Return the (x, y) coordinate for the center point of the cell that contains the specified text.  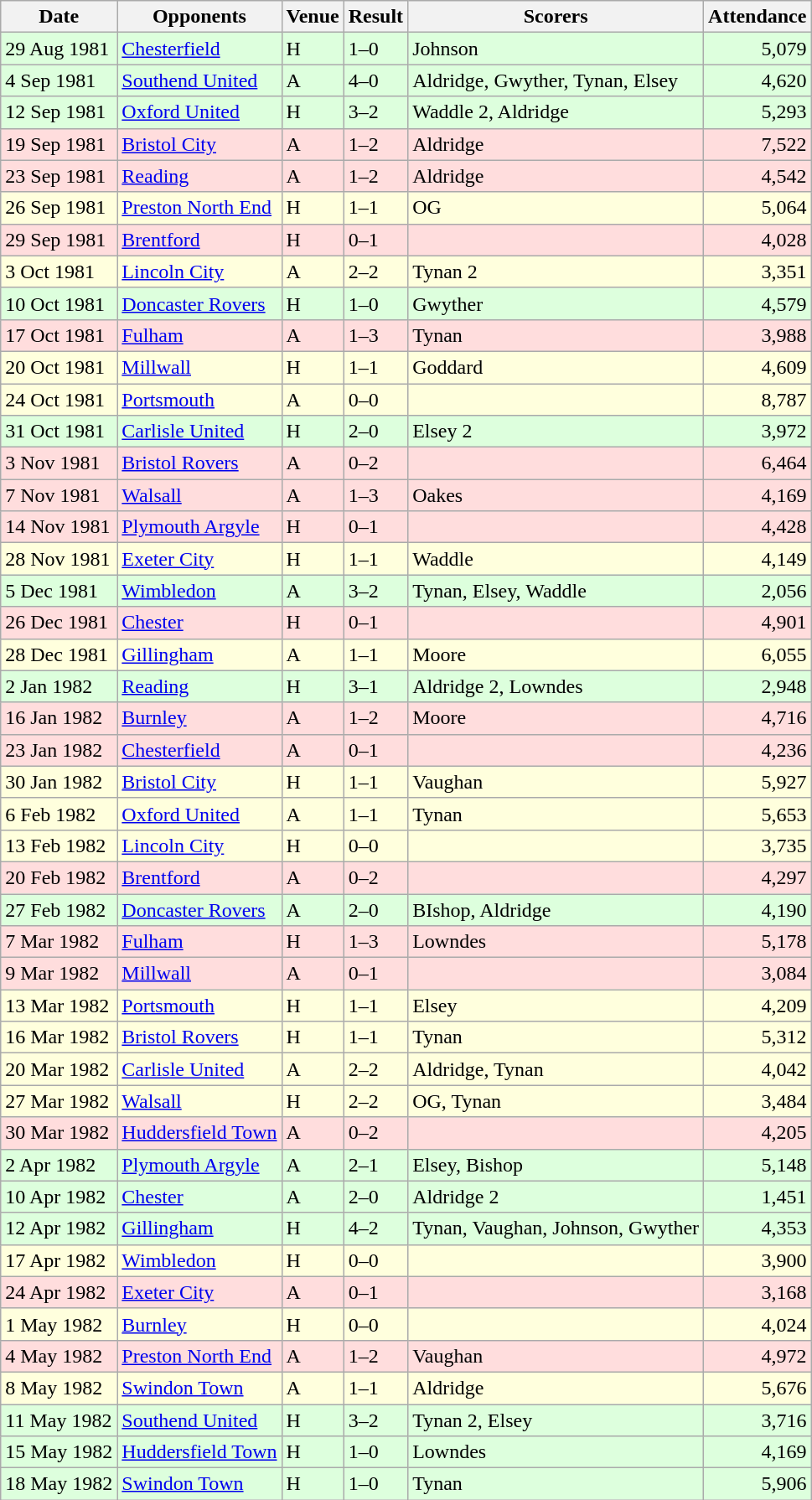
31 Oct 1981 (59, 432)
13 Feb 1982 (59, 846)
Tynan 2 (556, 272)
7 Nov 1981 (59, 495)
18 May 1982 (59, 1484)
30 Jan 1982 (59, 782)
4,297 (758, 877)
OG (556, 208)
4,024 (758, 1324)
1 May 1982 (59, 1324)
4,353 (758, 1228)
Venue (313, 17)
Johnson (556, 49)
10 Apr 1982 (59, 1197)
19 Sep 1981 (59, 144)
13 Mar 1982 (59, 1006)
12 Sep 1981 (59, 112)
5,676 (758, 1388)
15 May 1982 (59, 1452)
5,293 (758, 112)
3,972 (758, 432)
Tynan, Vaughan, Johnson, Gwyther (556, 1228)
OG, Tynan (556, 1101)
4,028 (758, 240)
Waddle 2, Aldridge (556, 112)
4–2 (375, 1228)
Elsey, Bishop (556, 1165)
3,735 (758, 846)
28 Nov 1981 (59, 559)
6 Feb 1982 (59, 814)
27 Mar 1982 (59, 1101)
Goddard (556, 367)
4,901 (758, 623)
Gwyther (556, 303)
4,042 (758, 1069)
4,205 (758, 1133)
Aldridge 2, Lowndes (556, 686)
3 Oct 1981 (59, 272)
12 Apr 1982 (59, 1228)
27 Feb 1982 (59, 909)
7 Mar 1982 (59, 942)
24 Apr 1982 (59, 1292)
26 Dec 1981 (59, 623)
4–0 (375, 80)
4,190 (758, 909)
5 Dec 1981 (59, 591)
17 Apr 1982 (59, 1260)
20 Oct 1981 (59, 367)
Tynan 2, Elsey (556, 1420)
16 Jan 1982 (59, 718)
16 Mar 1982 (59, 1037)
5,927 (758, 782)
4 May 1982 (59, 1356)
5,178 (758, 942)
7,522 (758, 144)
3,900 (758, 1260)
9 Mar 1982 (59, 974)
3,484 (758, 1101)
10 Oct 1981 (59, 303)
Result (375, 17)
Elsey 2 (556, 432)
Opponents (199, 17)
4,579 (758, 303)
23 Sep 1981 (59, 176)
Attendance (758, 17)
20 Feb 1982 (59, 877)
14 Nov 1981 (59, 527)
28 Dec 1981 (59, 654)
4,542 (758, 176)
2,948 (758, 686)
30 Mar 1982 (59, 1133)
BIshop, Aldridge (556, 909)
5,079 (758, 49)
23 Jan 1982 (59, 750)
Aldridge, Tynan (556, 1069)
4,209 (758, 1006)
4,149 (758, 559)
2 Apr 1982 (59, 1165)
4,236 (758, 750)
11 May 1982 (59, 1420)
1,451 (758, 1197)
2 Jan 1982 (59, 686)
4,972 (758, 1356)
3 Nov 1981 (59, 463)
5,064 (758, 208)
2,056 (758, 591)
6,464 (758, 463)
20 Mar 1982 (59, 1069)
3,988 (758, 335)
5,148 (758, 1165)
3,084 (758, 974)
Scorers (556, 17)
8 May 1982 (59, 1388)
8,787 (758, 400)
Date (59, 17)
17 Oct 1981 (59, 335)
3–1 (375, 686)
Waddle (556, 559)
5,906 (758, 1484)
4,609 (758, 367)
4,620 (758, 80)
6,055 (758, 654)
Tynan, Elsey, Waddle (556, 591)
3,168 (758, 1292)
Aldridge, Gwyther, Tynan, Elsey (556, 80)
5,312 (758, 1037)
4,716 (758, 718)
Elsey (556, 1006)
3,716 (758, 1420)
4 Sep 1981 (59, 80)
Oakes (556, 495)
29 Sep 1981 (59, 240)
4,428 (758, 527)
3,351 (758, 272)
5,653 (758, 814)
26 Sep 1981 (59, 208)
24 Oct 1981 (59, 400)
Aldridge 2 (556, 1197)
2–1 (375, 1165)
29 Aug 1981 (59, 49)
